Return the [X, Y] coordinate for the center point of the cell that contains the specified text.  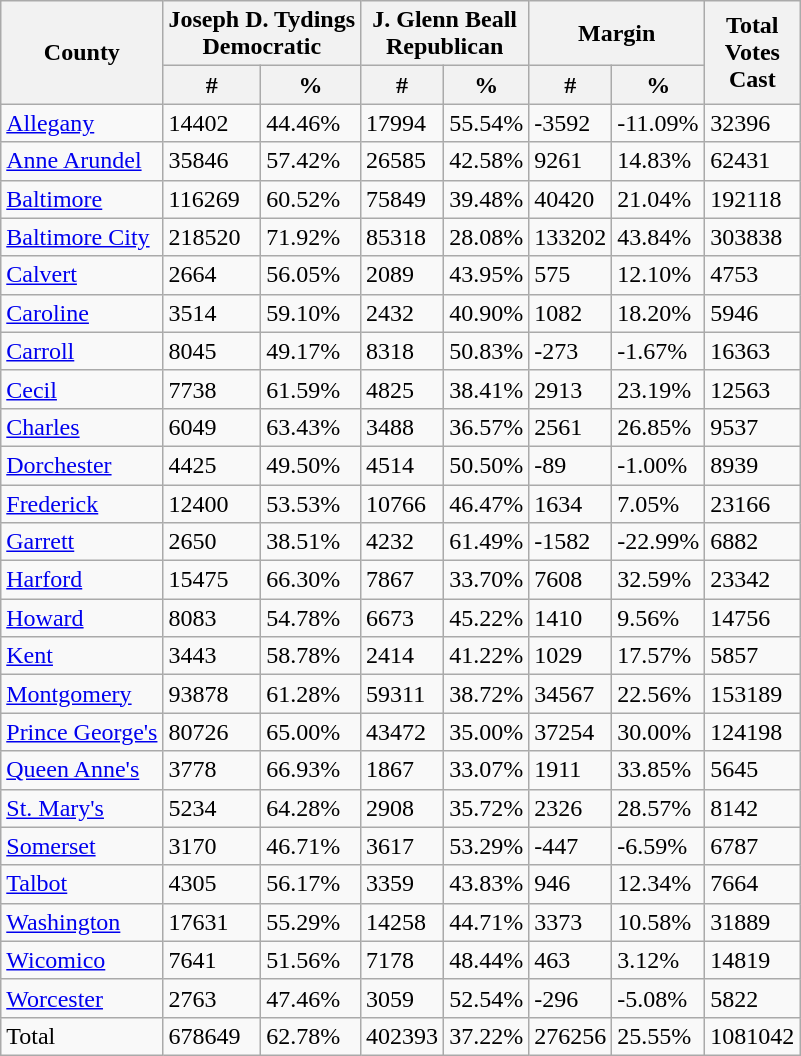
-89 [570, 465]
37.22% [486, 1036]
Joseph D. TydingsDemocratic [262, 34]
Carroll [82, 351]
47.46% [311, 998]
-6.59% [658, 846]
14.83% [658, 161]
678649 [212, 1036]
10.58% [658, 922]
35.72% [486, 808]
26585 [402, 161]
53.53% [311, 503]
3373 [570, 922]
8939 [752, 465]
30.00% [658, 732]
Caroline [82, 313]
3359 [402, 884]
43.84% [658, 237]
63.43% [311, 427]
3488 [402, 427]
-1.00% [658, 465]
Montgomery [82, 694]
39.48% [486, 199]
TotalVotesCast [752, 52]
17994 [402, 123]
33.70% [486, 580]
7664 [752, 884]
8083 [212, 618]
Dorchester [82, 465]
56.05% [311, 275]
-447 [570, 846]
Washington [82, 922]
218520 [212, 237]
33.85% [658, 770]
3170 [212, 846]
21.04% [658, 199]
56.17% [311, 884]
7178 [402, 960]
3.12% [658, 960]
-296 [570, 998]
3778 [212, 770]
9261 [570, 161]
276256 [570, 1036]
26.85% [658, 427]
Baltimore City [82, 237]
2664 [212, 275]
Howard [82, 618]
-11.09% [658, 123]
1634 [570, 503]
44.46% [311, 123]
52.54% [486, 998]
55.29% [311, 922]
62.78% [311, 1036]
46.71% [311, 846]
17631 [212, 922]
59.10% [311, 313]
35.00% [486, 732]
85318 [402, 237]
6882 [752, 542]
Calvert [82, 275]
Talbot [82, 884]
14756 [752, 618]
7608 [570, 580]
5857 [752, 656]
133202 [570, 237]
43.95% [486, 275]
7738 [212, 389]
71.92% [311, 237]
61.59% [311, 389]
66.93% [311, 770]
61.49% [486, 542]
1911 [570, 770]
36.57% [486, 427]
575 [570, 275]
23.19% [658, 389]
1082 [570, 313]
6673 [402, 618]
-1582 [570, 542]
43472 [402, 732]
5645 [752, 770]
5822 [752, 998]
48.44% [486, 960]
12.10% [658, 275]
-273 [570, 351]
Wicomico [82, 960]
35846 [212, 161]
Kent [82, 656]
10766 [402, 503]
41.22% [486, 656]
22.56% [658, 694]
-1.67% [658, 351]
60.52% [311, 199]
14819 [752, 960]
12400 [212, 503]
51.56% [311, 960]
50.83% [486, 351]
2763 [212, 998]
Frederick [82, 503]
6049 [212, 427]
32.59% [658, 580]
Total [82, 1036]
50.50% [486, 465]
463 [570, 960]
7867 [402, 580]
3617 [402, 846]
42.58% [486, 161]
12.34% [658, 884]
62431 [752, 161]
Allegany [82, 123]
402393 [402, 1036]
61.28% [311, 694]
38.51% [311, 542]
28.08% [486, 237]
3514 [212, 313]
2908 [402, 808]
9.56% [658, 618]
2561 [570, 427]
43.83% [486, 884]
54.78% [311, 618]
7641 [212, 960]
Anne Arundel [82, 161]
6787 [752, 846]
64.28% [311, 808]
Cecil [82, 389]
3443 [212, 656]
16363 [752, 351]
4232 [402, 542]
Charles [82, 427]
38.72% [486, 694]
1029 [570, 656]
St. Mary's [82, 808]
58.78% [311, 656]
32396 [752, 123]
40420 [570, 199]
2650 [212, 542]
County [82, 52]
Somerset [82, 846]
34567 [570, 694]
4825 [402, 389]
93878 [212, 694]
4425 [212, 465]
2913 [570, 389]
8142 [752, 808]
66.30% [311, 580]
Queen Anne's [82, 770]
4305 [212, 884]
33.07% [486, 770]
303838 [752, 237]
153189 [752, 694]
9537 [752, 427]
J. Glenn BeallRepublican [445, 34]
23166 [752, 503]
2089 [402, 275]
Baltimore [82, 199]
2414 [402, 656]
1867 [402, 770]
946 [570, 884]
4514 [402, 465]
55.54% [486, 123]
116269 [212, 199]
53.29% [486, 846]
124198 [752, 732]
Margin [617, 34]
49.50% [311, 465]
23342 [752, 580]
1410 [570, 618]
38.41% [486, 389]
46.47% [486, 503]
40.90% [486, 313]
5234 [212, 808]
45.22% [486, 618]
-22.99% [658, 542]
31889 [752, 922]
2326 [570, 808]
Garrett [82, 542]
7.05% [658, 503]
1081042 [752, 1036]
3059 [402, 998]
12563 [752, 389]
2432 [402, 313]
-5.08% [658, 998]
44.71% [486, 922]
49.17% [311, 351]
14402 [212, 123]
14258 [402, 922]
Worcester [82, 998]
59311 [402, 694]
57.42% [311, 161]
Harford [82, 580]
28.57% [658, 808]
15475 [212, 580]
17.57% [658, 656]
25.55% [658, 1036]
37254 [570, 732]
Prince George's [82, 732]
65.00% [311, 732]
-3592 [570, 123]
192118 [752, 199]
4753 [752, 275]
5946 [752, 313]
8318 [402, 351]
8045 [212, 351]
75849 [402, 199]
80726 [212, 732]
18.20% [658, 313]
